Provide the (x, y) coordinate of the cell's center where the given text is located.  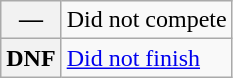
— (31, 20)
Did not compete (146, 20)
Did not finish (146, 58)
DNF (31, 58)
